From the cell containing the given text, extract its center point as (X, Y) coordinate. 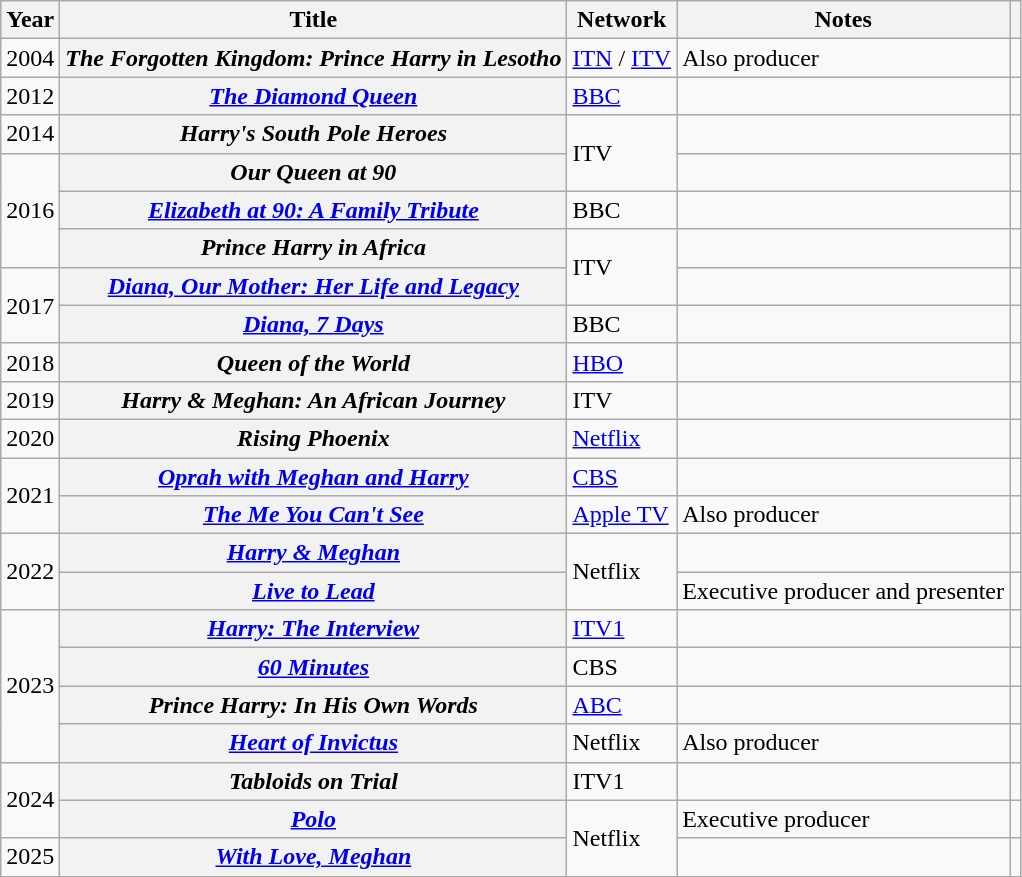
2012 (30, 96)
Live to Lead (314, 591)
Harry & Meghan (314, 553)
2014 (30, 134)
Prince Harry in Africa (314, 248)
With Love, Meghan (314, 857)
HBO (622, 362)
2018 (30, 362)
Tabloids on Trial (314, 781)
2021 (30, 496)
Prince Harry: In His Own Words (314, 705)
Elizabeth at 90: A Family Tribute (314, 210)
Harry & Meghan: An African Journey (314, 400)
Heart of Invictus (314, 743)
Polo (314, 819)
The Forgotten Kingdom: Prince Harry in Lesotho (314, 58)
The Diamond Queen (314, 96)
2017 (30, 305)
Queen of the World (314, 362)
ABC (622, 705)
60 Minutes (314, 667)
Year (30, 20)
2023 (30, 686)
Rising Phoenix (314, 438)
Harry: The Interview (314, 629)
Apple TV (622, 515)
2022 (30, 572)
2024 (30, 800)
Diana, Our Mother: Her Life and Legacy (314, 286)
ITN / ITV (622, 58)
2016 (30, 210)
The Me You Can't See (314, 515)
Executive producer and presenter (844, 591)
Title (314, 20)
2020 (30, 438)
Executive producer (844, 819)
2025 (30, 857)
Our Queen at 90 (314, 172)
Oprah with Meghan and Harry (314, 477)
Harry's South Pole Heroes (314, 134)
Diana, 7 Days (314, 324)
2019 (30, 400)
2004 (30, 58)
Network (622, 20)
Notes (844, 20)
